Determine the (x, y) coordinate at the center of the cell enclosing the given text.  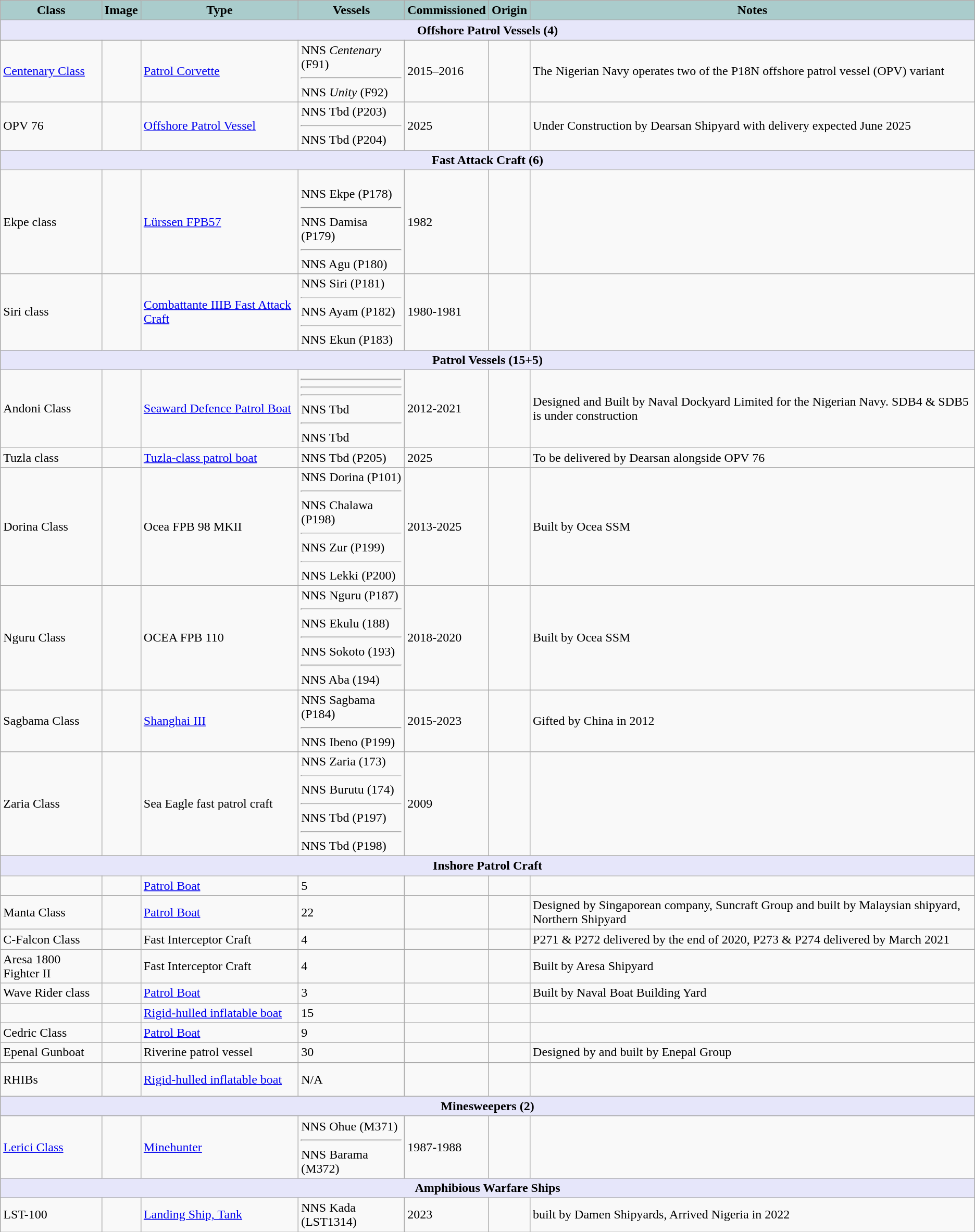
Lürssen FPB57 (219, 222)
OCEA FPB 110 (219, 637)
Zaria Class (51, 804)
Built by Aresa Shipyard (753, 966)
NNS Dorina (P101) NNS Chalawa (P198) NNS Zur (P199) NNS Lekki (P200) (352, 526)
Manta Class (51, 912)
Ekpe class (51, 222)
Tuzla-class patrol boat (219, 457)
Nguru Class (51, 637)
Dorina Class (51, 526)
RHIBs (51, 1079)
LST-100 (51, 1214)
NNS Sagbama (P184) NNS Ibeno (P199) (352, 721)
Epenal Gunboat (51, 1052)
Fast Attack Craft (6) (488, 160)
Amphibious Warfare Ships (488, 1188)
Seaward Defence Patrol Boat (219, 408)
2015-2023 (447, 721)
2015–2016 (447, 71)
Offshore Patrol Vessels (4) (488, 30)
Notes (753, 10)
C-Falcon Class (51, 939)
OPV 76 (51, 126)
built by Damen Shipyards, Arrived Nigeria in 2022 (753, 1214)
Centenary Class (51, 71)
5 (352, 886)
NNS Ekpe (P178) NNS Damisa (P179) NNS Agu (P180) (352, 222)
NNS Kada (LST1314) (352, 1214)
2009 (447, 804)
Designed by Singaporean company, Suncraft Group and built by Malaysian shipyard, Northern Shipyard (753, 912)
NNS Tbd (P205) (352, 457)
NNS Centenary (F91) NNS Unity (F92) (352, 71)
Class (51, 10)
N/A (352, 1079)
2013-2025 (447, 526)
3 (352, 993)
Lerici Class (51, 1147)
The Nigerian Navy operates two of the P18N offshore patrol vessel (OPV) variant (753, 71)
Under Construction by Dearsan Shipyard with delivery expected June 2025 (753, 126)
Designed and Built by Naval Dockyard Limited for the Nigerian Navy. SDB4 & SDB5 is under construction (753, 408)
NNS Tbd NNS Tbd (352, 408)
Inshore Patrol Craft (488, 866)
Patrol Vessels (15+5) (488, 360)
22 (352, 912)
Origin (509, 10)
NNS Ohue (M371) NNS Barama (M372) (352, 1147)
Tuzla class (51, 457)
9 (352, 1033)
Vessels (352, 10)
NNS Siri (P181) NNS Ayam (P182) NNS Ekun (P183) (352, 312)
Built by Naval Boat Building Yard (753, 993)
Riverine patrol vessel (219, 1052)
2023 (447, 1214)
Patrol Corvette (219, 71)
P271 & P272 delivered by the end of 2020, P273 & P274 delivered by March 2021 (753, 939)
Combattante IIIB Fast Attack Craft (219, 312)
2012-2021 (447, 408)
Gifted by China in 2012 (753, 721)
Sagbama Class (51, 721)
Aresa 1800 Fighter II (51, 966)
Offshore Patrol Vessel (219, 126)
1987-1988 (447, 1147)
NNS Zaria (173) NNS Burutu (174) NNS Tbd (P197) NNS Tbd (P198) (352, 804)
15 (352, 1013)
Designed by and built by Enepal Group (753, 1052)
2018-2020 (447, 637)
1982 (447, 222)
Commissioned (447, 10)
Shanghai III (219, 721)
Minehunter (219, 1147)
1980-1981 (447, 312)
NNS Nguru (P187) NNS Ekulu (188) NNS Sokoto (193) NNS Aba (194) (352, 637)
Sea Eagle fast patrol craft (219, 804)
Wave Rider class (51, 993)
Cedric Class (51, 1033)
Type (219, 10)
Andoni Class (51, 408)
Landing Ship, Tank (219, 1214)
Minesweepers (2) (488, 1106)
Image (121, 10)
NNS Tbd (P203) NNS Tbd (P204) (352, 126)
Siri class (51, 312)
Ocea FPB 98 MKII (219, 526)
30 (352, 1052)
To be delivered by Dearsan alongside OPV 76 (753, 457)
